Capture the cell that displays the provided text and extract its [x, y] central coordinate. 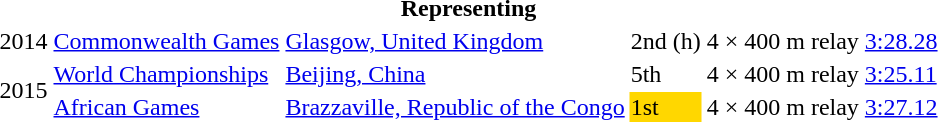
World Championships [166, 74]
2nd (h) [666, 41]
5th [666, 74]
1st [666, 107]
Glasgow, United Kingdom [455, 41]
Brazzaville, Republic of the Congo [455, 107]
Commonwealth Games [166, 41]
African Games [166, 107]
Beijing, China [455, 74]
